From the cell containing the given text, extract its center point as [X, Y] coordinate. 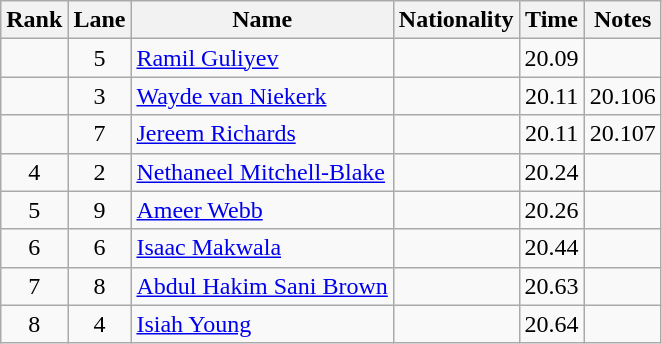
20.64 [552, 324]
20.63 [552, 286]
Nethaneel Mitchell-Blake [262, 172]
20.24 [552, 172]
Isiah Young [262, 324]
20.44 [552, 248]
Nationality [456, 20]
Abdul Hakim Sani Brown [262, 286]
3 [100, 96]
Ameer Webb [262, 210]
Wayde van Niekerk [262, 96]
Lane [100, 20]
9 [100, 210]
Rank [34, 20]
Notes [622, 20]
Isaac Makwala [262, 248]
20.106 [622, 96]
20.26 [552, 210]
Name [262, 20]
Ramil Guliyev [262, 58]
20.107 [622, 134]
2 [100, 172]
20.09 [552, 58]
Jereem Richards [262, 134]
Time [552, 20]
